Provide the (X, Y) coordinate of the cell's center where the given text is located.  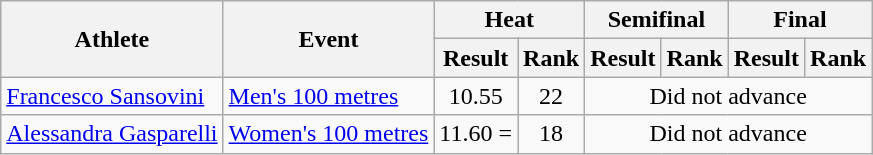
Athlete (112, 39)
22 (552, 96)
11.60 = (476, 134)
Alessandra Gasparelli (112, 134)
Heat (510, 20)
18 (552, 134)
Women's 100 metres (328, 134)
Event (328, 39)
Semifinal (657, 20)
Men's 100 metres (328, 96)
Francesco Sansovini (112, 96)
Final (800, 20)
10.55 (476, 96)
